Scan for the cell matching the given text and deliver its (x, y) coordinate at center. 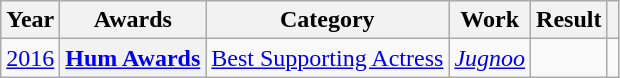
Jugnoo (490, 58)
Awards (133, 20)
Hum Awards (133, 58)
Year (30, 20)
Result (569, 20)
2016 (30, 58)
Best Supporting Actress (328, 58)
Work (490, 20)
Category (328, 20)
